Return (x, y) of the center of cell containing provided text 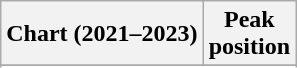
Peakposition (249, 34)
Chart (2021–2023) (102, 34)
